Locate the cell with the specified text and output its (X, Y) center coordinate. 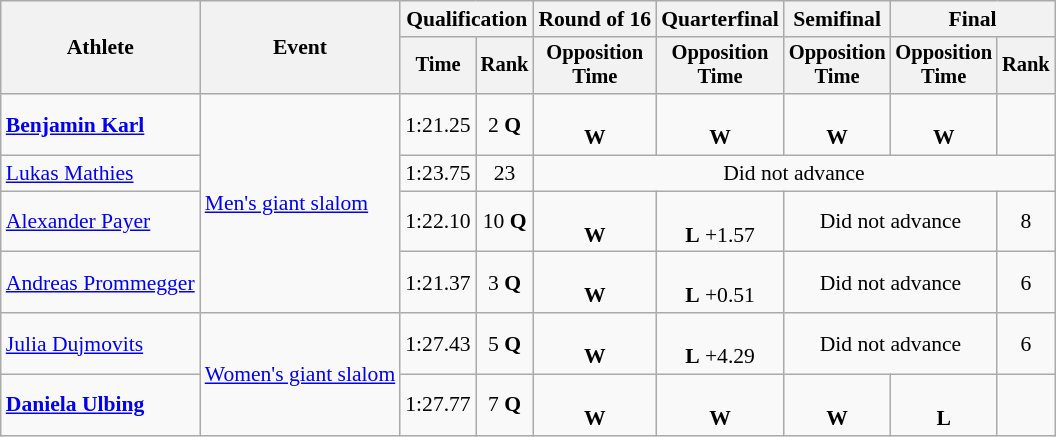
Quarterfinal (720, 19)
L +1.57 (720, 222)
Men's giant slalom (300, 204)
Women's giant slalom (300, 374)
5 Q (505, 344)
Event (300, 48)
Andreas Prommegger (100, 282)
1:23.75 (438, 174)
1:22.10 (438, 222)
L +0.51 (720, 282)
8 (1026, 222)
Final (972, 19)
Lukas Mathies (100, 174)
Round of 16 (594, 19)
Semifinal (838, 19)
3 Q (505, 282)
1:27.43 (438, 344)
Benjamin Karl (100, 124)
1:27.77 (438, 406)
Time (438, 66)
2 Q (505, 124)
Julia Dujmovits (100, 344)
10 Q (505, 222)
Athlete (100, 48)
1:21.25 (438, 124)
Daniela Ulbing (100, 406)
1:21.37 (438, 282)
Alexander Payer (100, 222)
Qualification (466, 19)
L +4.29 (720, 344)
23 (505, 174)
7 Q (505, 406)
L (944, 406)
